Extract the (X, Y) coordinate from the center of the cell holding the provided text.  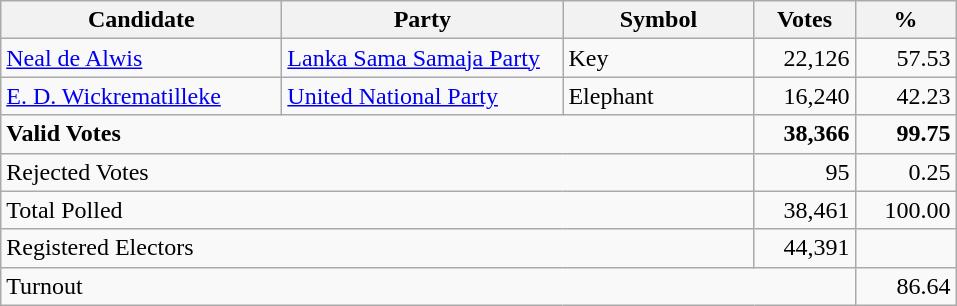
Votes (804, 20)
Registered Electors (378, 248)
16,240 (804, 96)
44,391 (804, 248)
38,461 (804, 210)
22,126 (804, 58)
86.64 (906, 286)
Valid Votes (378, 134)
Total Polled (378, 210)
Elephant (658, 96)
100.00 (906, 210)
95 (804, 172)
99.75 (906, 134)
57.53 (906, 58)
% (906, 20)
Party (422, 20)
42.23 (906, 96)
Candidate (142, 20)
Lanka Sama Samaja Party (422, 58)
Neal de Alwis (142, 58)
38,366 (804, 134)
Key (658, 58)
Turnout (428, 286)
Symbol (658, 20)
E. D. Wickrematilleke (142, 96)
United National Party (422, 96)
Rejected Votes (378, 172)
0.25 (906, 172)
